Scan for the cell matching the given text and deliver its [x, y] coordinate at center. 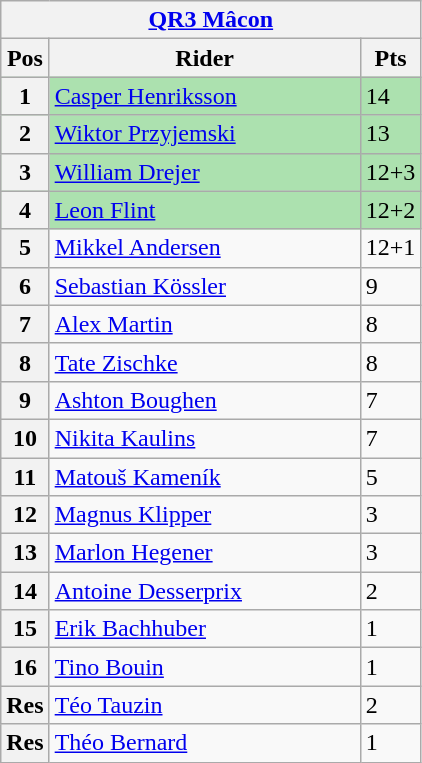
Tate Zischke [204, 362]
16 [25, 667]
Théo Bernard [204, 743]
Magnus Klipper [204, 515]
Casper Henriksson [204, 96]
6 [25, 286]
12 [25, 515]
12+1 [390, 248]
Marlon Hegener [204, 553]
Wiktor Przyjemski [204, 134]
12+3 [390, 172]
Leon Flint [204, 210]
Erik Bachhuber [204, 629]
Nikita Kaulins [204, 438]
Tino Bouin [204, 667]
11 [25, 477]
Alex Martin [204, 324]
Rider [204, 58]
Ashton Boughen [204, 400]
William Drejer [204, 172]
Sebastian Kössler [204, 286]
15 [25, 629]
Pos [25, 58]
12+2 [390, 210]
Mikkel Andersen [204, 248]
4 [25, 210]
Pts [390, 58]
QR3 Mâcon [211, 20]
Téo Tauzin [204, 705]
Matouš Kameník [204, 477]
Antoine Desserprix [204, 591]
10 [25, 438]
